Identify which cell holds the provided text, then report its (x, y) central coordinate. 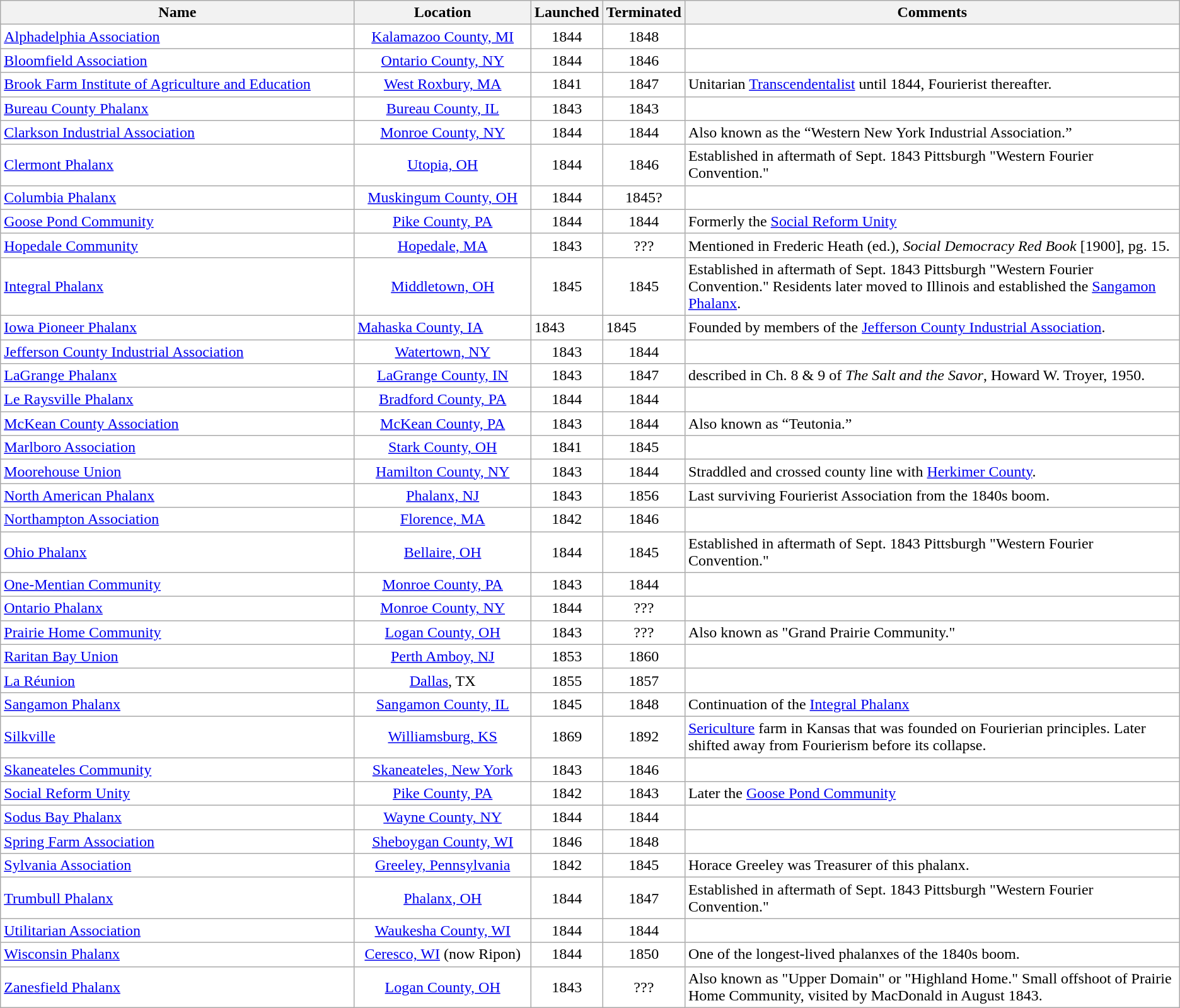
Formerly the Social Reform Unity (932, 221)
1853 (567, 656)
Iowa Pioneer Phalanx (178, 327)
Stark County, OH (442, 448)
1850 (644, 954)
Raritan Bay Union (178, 656)
Also known as the “Western New York Industrial Association.” (932, 132)
Jefferson County Industrial Association (178, 351)
Middletown, OH (442, 286)
Clarkson Industrial Association (178, 132)
Last surviving Fourierist Association from the 1840s boom. (932, 495)
Skaneateles Community (178, 770)
Location (442, 13)
Social Reform Unity (178, 794)
Hamilton County, NY (442, 472)
Mentioned in Frederic Heath (ed.), Social Democracy Red Book [1900], pg. 15. (932, 245)
McKean County, PA (442, 424)
La Réunion (178, 680)
One of the longest-lived phalanxes of the 1840s boom. (932, 954)
Bradford County, PA (442, 400)
Waukesha County, WI (442, 930)
Perth Amboy, NJ (442, 656)
Alphadelphia Association (178, 37)
1869 (567, 736)
Columbia Phalanx (178, 197)
Also known as "Upper Domain" or "Highland Home." Small offshoot of Prairie Home Community, visited by MacDonald in August 1843. (932, 987)
One-Mentian Community (178, 584)
Skaneateles, New York (442, 770)
Founded by members of the Jefferson County Industrial Association. (932, 327)
Hopedale, MA (442, 245)
Northampton Association (178, 519)
1857 (644, 680)
Sodus Bay Phalanx (178, 818)
Marlboro Association (178, 448)
Comments (932, 13)
Bellaire, OH (442, 552)
Phalanx, OH (442, 898)
Straddled and crossed county line with Herkimer County. (932, 472)
Unitarian Transcendentalist until 1844, Fourierist thereafter. (932, 84)
Horace Greeley was Treasurer of this phalanx. (932, 866)
Dallas, TX (442, 680)
Le Raysville Phalanx (178, 400)
1845? (644, 197)
Later the Goose Pond Community (932, 794)
Ontario Phalanx (178, 608)
Also known as "Grand Prairie Community." (932, 632)
Goose Pond Community (178, 221)
Greeley, Pennsylvania (442, 866)
Integral Phalanx (178, 286)
LaGrange County, IN (442, 376)
Spring Farm Association (178, 842)
Launched (567, 13)
Hopedale Community (178, 245)
Wayne County, NY (442, 818)
Monroe County, PA (442, 584)
Ceresco, WI (now Ripon) (442, 954)
1856 (644, 495)
Continuation of the Integral Phalanx (932, 704)
McKean County Association (178, 424)
Kalamazoo County, MI (442, 37)
Utopia, OH (442, 165)
Zanesfield Phalanx (178, 987)
Muskingum County, OH (442, 197)
Bureau County, IL (442, 108)
Bloomfield Association (178, 61)
Mahaska County, IA (442, 327)
Trumbull Phalanx (178, 898)
1892 (644, 736)
Sangamon Phalanx (178, 704)
Watertown, NY (442, 351)
Ontario County, NY (442, 61)
1860 (644, 656)
Ohio Phalanx (178, 552)
described in Ch. 8 & 9 of The Salt and the Savor, Howard W. Troyer, 1950. (932, 376)
North American Phalanx (178, 495)
Moorehouse Union (178, 472)
Sangamon County, IL (442, 704)
LaGrange Phalanx (178, 376)
1855 (567, 680)
Bureau County Phalanx (178, 108)
Terminated (644, 13)
Wisconsin Phalanx (178, 954)
Sericulture farm in Kansas that was founded on Fourierian principles. Later shifted away from Fourierism before its collapse. (932, 736)
Silkville (178, 736)
Name (178, 13)
Prairie Home Community (178, 632)
Sylvania Association (178, 866)
Williamsburg, KS (442, 736)
West Roxbury, MA (442, 84)
Sheboygan County, WI (442, 842)
Florence, MA (442, 519)
Clermont Phalanx (178, 165)
Brook Farm Institute of Agriculture and Education (178, 84)
Also known as “Teutonia.” (932, 424)
Phalanx, NJ (442, 495)
Utilitarian Association (178, 930)
